For the text-containing cell, return its midpoint in (x, y) coordinate format. 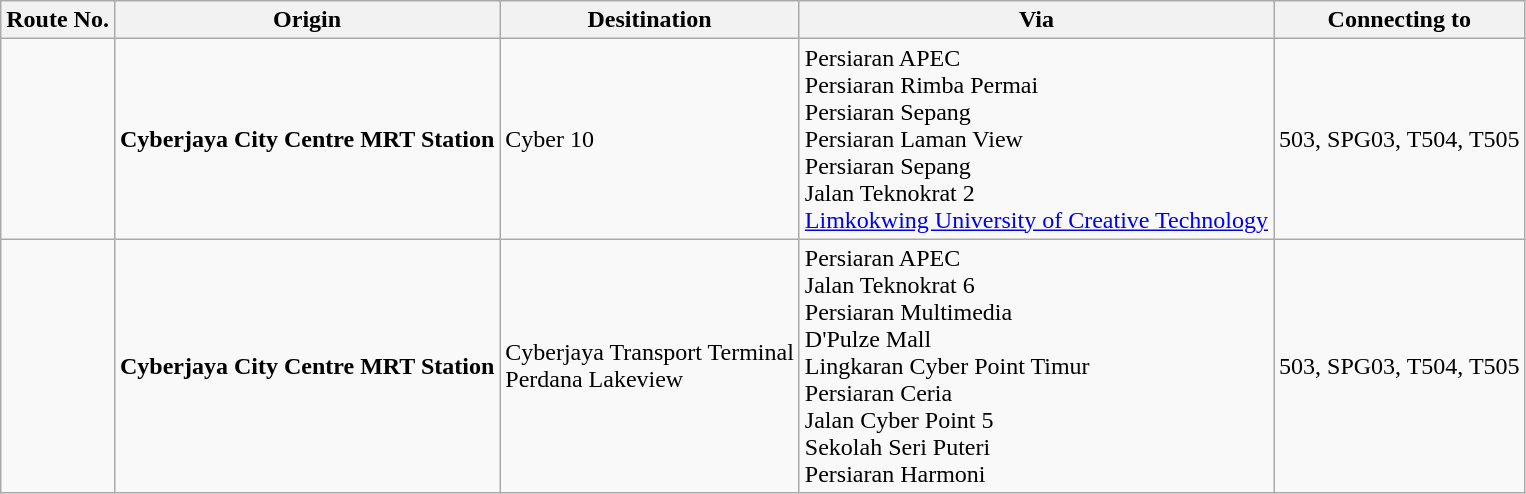
Persiaran APECPersiaran Rimba PermaiPersiaran SepangPersiaran Laman ViewPersiaran SepangJalan Teknokrat 2Limkokwing University of Creative Technology (1036, 139)
Via (1036, 20)
Route No. (58, 20)
Desitination (650, 20)
Cyberjaya Transport TerminalPerdana Lakeview (650, 366)
Connecting to (1400, 20)
Origin (306, 20)
Cyber 10 (650, 139)
